Return [x, y] of the center of cell containing provided text 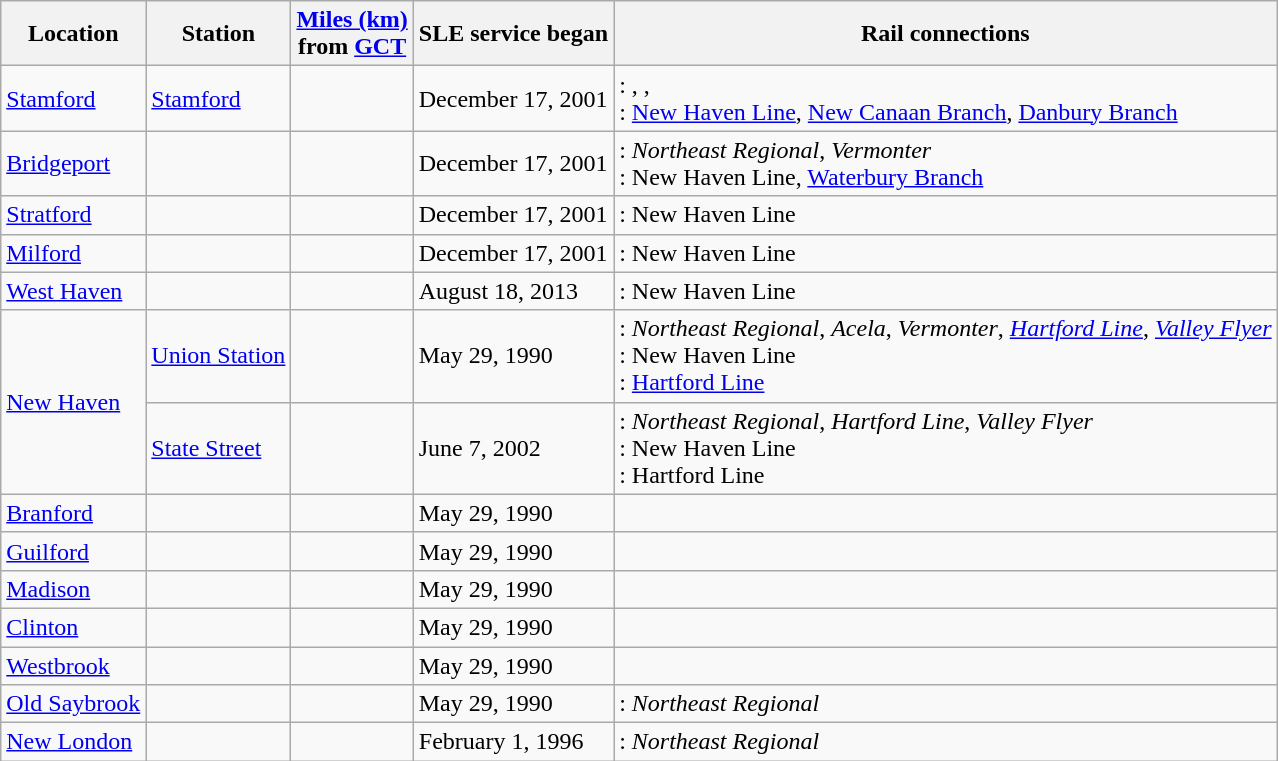
Clinton [74, 627]
Guilford [74, 551]
August 18, 2013 [513, 291]
Rail connections [946, 34]
Stratford [74, 215]
: Northeast Regional, Acela, Vermonter, Hartford Line, Valley Flyer: New Haven Line: Hartford Line [946, 356]
State Street [218, 448]
New London [74, 742]
: Northeast Regional, Vermonter: New Haven Line, Waterbury Branch [946, 164]
Bridgeport [74, 164]
Westbrook [74, 665]
Old Saybrook [74, 704]
Milford [74, 253]
: Northeast Regional, Hartford Line, Valley Flyer: New Haven Line: Hartford Line [946, 448]
Madison [74, 589]
West Haven [74, 291]
: , , : New Haven Line, New Canaan Branch, Danbury Branch [946, 98]
June 7, 2002 [513, 448]
New Haven [74, 402]
Branford [74, 513]
Union Station [218, 356]
Location [74, 34]
February 1, 1996 [513, 742]
SLE service began [513, 34]
Station [218, 34]
Miles (km)from GCT [352, 34]
